Return [X, Y] of the center of cell containing provided text 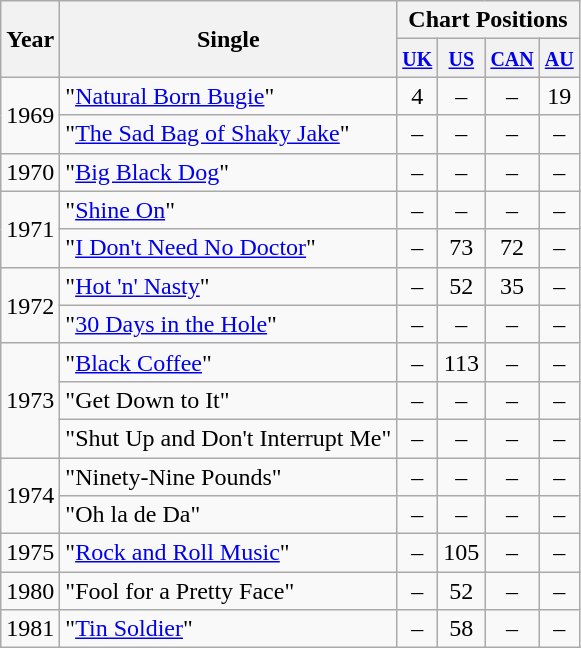
"Ninety-Nine Pounds" [228, 477]
72 [512, 248]
73 [462, 248]
1981 [30, 629]
1980 [30, 591]
"Black Coffee" [228, 362]
1975 [30, 553]
1972 [30, 305]
113 [462, 362]
"Hot 'n' Nasty" [228, 286]
UK [418, 58]
"I Don't Need No Doctor" [228, 248]
58 [462, 629]
"Shine On" [228, 210]
35 [512, 286]
CAN [512, 58]
1970 [30, 172]
Single [228, 39]
"Oh la de Da" [228, 515]
"Rock and Roll Music" [228, 553]
"Shut Up and Don't Interrupt Me" [228, 438]
"The Sad Bag of Shaky Jake" [228, 134]
19 [559, 96]
1974 [30, 496]
1973 [30, 400]
AU [559, 58]
Chart Positions [488, 20]
"30 Days in the Hole" [228, 324]
"Get Down to It" [228, 400]
"Tin Soldier" [228, 629]
"Natural Born Bugie" [228, 96]
1971 [30, 229]
"Fool for a Pretty Face" [228, 591]
1969 [30, 115]
4 [418, 96]
Year [30, 39]
"Big Black Dog" [228, 172]
US [462, 58]
105 [462, 553]
